Pinpoint the cell where the given text exists, returning its (x, y) midpoint coordinate. 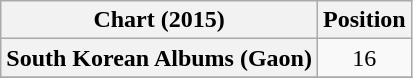
Position (364, 20)
16 (364, 58)
Chart (2015) (160, 20)
South Korean Albums (Gaon) (160, 58)
